Provide the (x, y) coordinate of the cell's center where the given text is located.  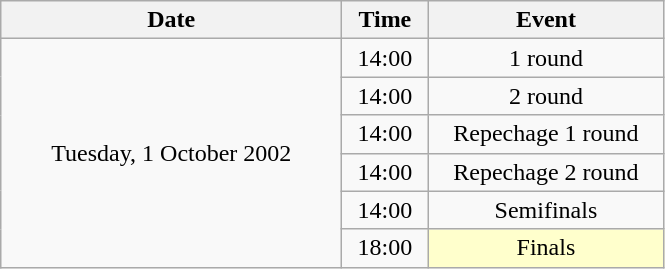
Tuesday, 1 October 2002 (172, 153)
Time (385, 20)
Repechage 1 round (546, 134)
2 round (546, 96)
18:00 (385, 248)
1 round (546, 58)
Event (546, 20)
Repechage 2 round (546, 172)
Finals (546, 248)
Semifinals (546, 210)
Date (172, 20)
